Extract the (X, Y) coordinate from the center of the cell holding the provided text.  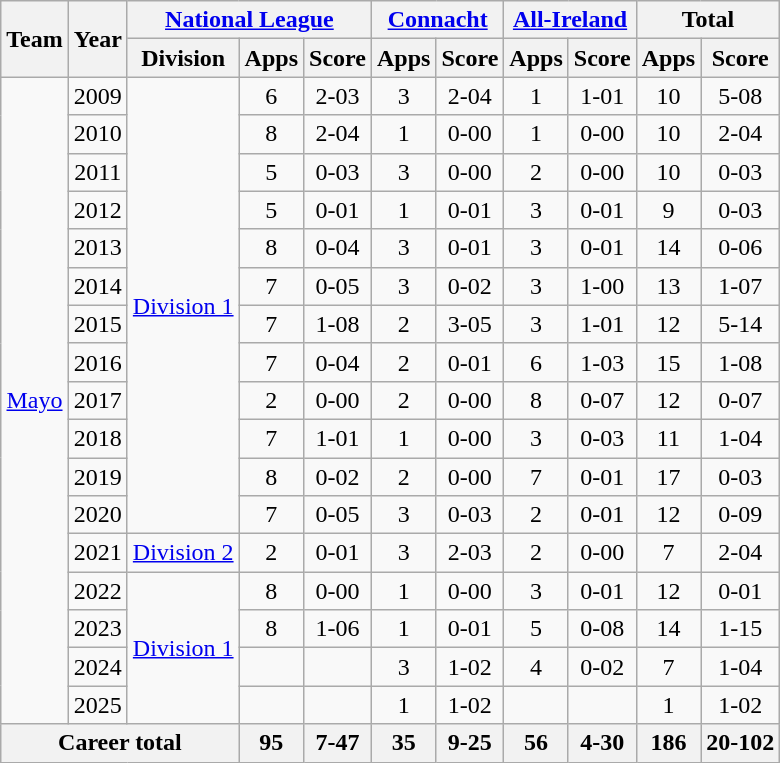
11 (668, 438)
Division 2 (183, 553)
2019 (98, 477)
2023 (98, 629)
1-07 (740, 286)
2020 (98, 515)
4 (536, 667)
2025 (98, 705)
1-03 (602, 362)
2009 (98, 96)
2018 (98, 438)
National League (249, 20)
Mayo (35, 400)
1-00 (602, 286)
56 (536, 743)
Connacht (437, 20)
5-08 (740, 96)
5-14 (740, 324)
9 (668, 210)
95 (271, 743)
186 (668, 743)
7-47 (338, 743)
2024 (98, 667)
Division (183, 58)
Total (708, 20)
2011 (98, 172)
2013 (98, 248)
2010 (98, 134)
0-08 (602, 629)
2016 (98, 362)
1-15 (740, 629)
9-25 (470, 743)
4-30 (602, 743)
20-102 (740, 743)
15 (668, 362)
3-05 (470, 324)
Career total (120, 743)
2021 (98, 553)
Team (35, 39)
13 (668, 286)
Year (98, 39)
2017 (98, 400)
0-09 (740, 515)
1-06 (338, 629)
All-Ireland (570, 20)
2012 (98, 210)
2014 (98, 286)
2022 (98, 591)
0-06 (740, 248)
2015 (98, 324)
35 (403, 743)
17 (668, 477)
